Capture the cell that displays the provided text and extract its [x, y] central coordinate. 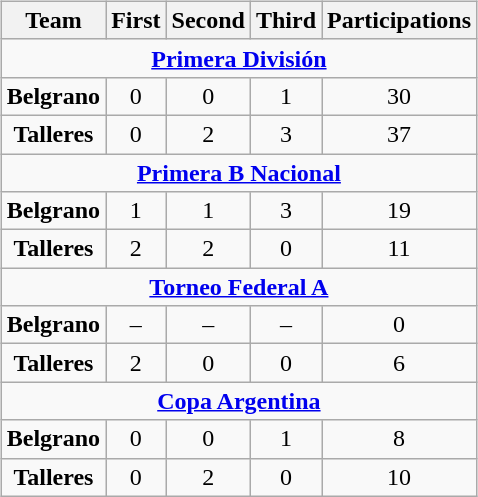
30 [400, 96]
First [136, 20]
Third [286, 20]
37 [400, 134]
Team [53, 20]
11 [400, 249]
6 [400, 363]
Primera División [238, 58]
19 [400, 211]
Torneo Federal A [238, 287]
Copa Argentina [238, 401]
Second [208, 20]
8 [400, 439]
Primera B Nacional [238, 173]
Participations [400, 20]
10 [400, 477]
